Identify which cell holds the provided text, then report its (X, Y) central coordinate. 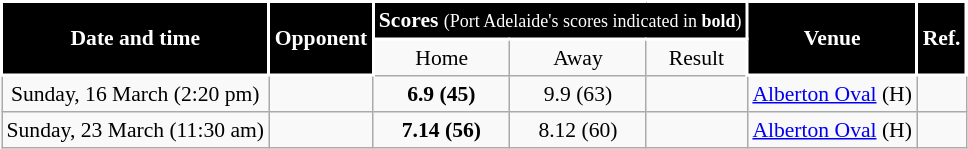
Ref. (942, 39)
Home (442, 57)
7.14 (56) (442, 130)
8.12 (60) (578, 130)
Venue (832, 39)
9.9 (63) (578, 93)
Sunday, 23 March (11:30 am) (136, 130)
Date and time (136, 39)
Sunday, 16 March (2:20 pm) (136, 93)
Scores (Port Adelaide's scores indicated in bold) (560, 20)
6.9 (45) (442, 93)
Away (578, 57)
Opponent (321, 39)
Result (696, 57)
